For the text-containing cell, return its midpoint in (X, Y) coordinate format. 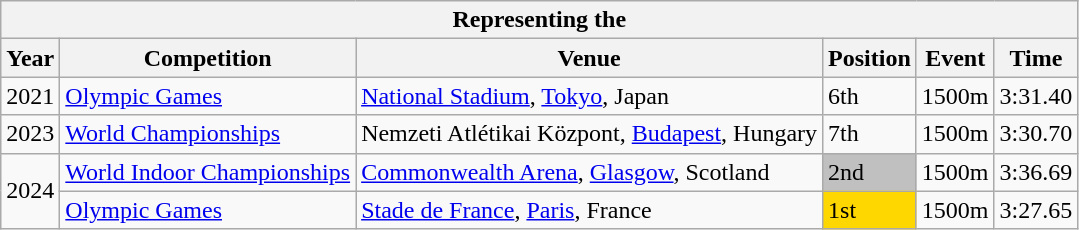
1st (870, 210)
2nd (870, 172)
2021 (30, 96)
Position (870, 58)
World Championships (208, 134)
Representing the (540, 20)
3:31.40 (1036, 96)
Commonwealth Arena, Glasgow, Scotland (590, 172)
7th (870, 134)
2024 (30, 191)
Venue (590, 58)
World Indoor Championships (208, 172)
Event (955, 58)
National Stadium, Tokyo, Japan (590, 96)
Nemzeti Atlétikai Központ, Budapest, Hungary (590, 134)
3:30.70 (1036, 134)
6th (870, 96)
Time (1036, 58)
3:27.65 (1036, 210)
3:36.69 (1036, 172)
Stade de France, Paris, France (590, 210)
2023 (30, 134)
Year (30, 58)
Competition (208, 58)
